Provide the (x, y) coordinate of the cell's center where the given text is located.  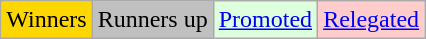
Promoted (265, 20)
Winners (46, 20)
Runners up (152, 20)
Relegated (372, 20)
